Pinpoint the cell where the given text exists, returning its [x, y] midpoint coordinate. 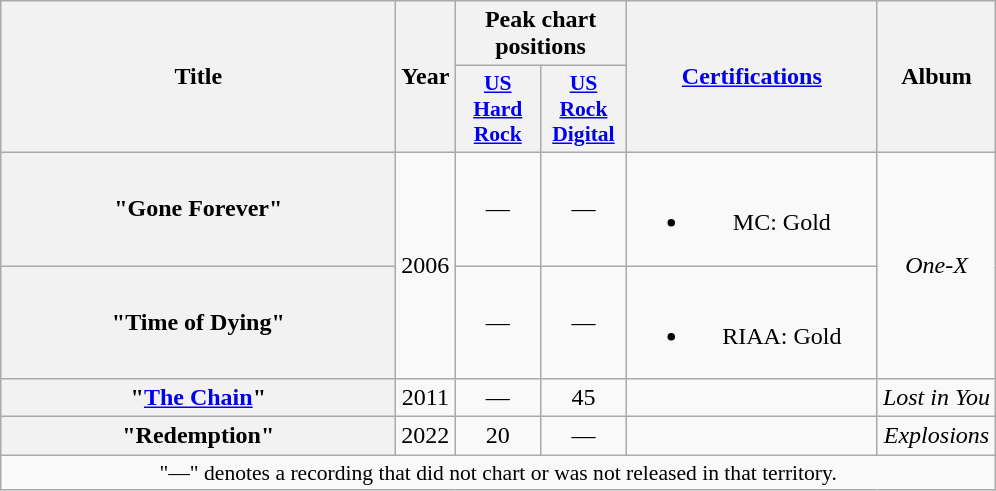
Peak chart positions [540, 34]
USRockDigital [584, 110]
20 [498, 436]
"Redemption" [198, 436]
"Gone Forever" [198, 208]
"The Chain" [198, 398]
45 [584, 398]
MC: Gold [752, 208]
Explosions [936, 436]
2006 [426, 265]
"—" denotes a recording that did not chart or was not released in that territory. [498, 473]
Lost in You [936, 398]
"Time of Dying" [198, 322]
USHardRock [498, 110]
RIAA: Gold [752, 322]
One-X [936, 265]
Album [936, 77]
Year [426, 77]
Title [198, 77]
2011 [426, 398]
Certifications [752, 77]
2022 [426, 436]
